Identify which cell holds the provided text, then report its (X, Y) central coordinate. 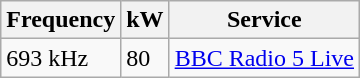
BBC Radio 5 Live (264, 58)
kW (145, 20)
80 (145, 58)
Frequency (61, 20)
Service (264, 20)
693 kHz (61, 58)
